Output the [x, y] coordinate of the center of the cell containing the given text.  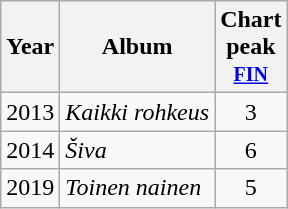
2014 [30, 150]
2019 [30, 188]
Toinen nainen [138, 188]
5 [251, 188]
Kaikki rohkeus [138, 112]
2013 [30, 112]
Year [30, 47]
3 [251, 112]
Chart peakFIN [251, 47]
6 [251, 150]
Album [138, 47]
Šiva [138, 150]
